Scan for the cell matching the given text and deliver its (X, Y) coordinate at center. 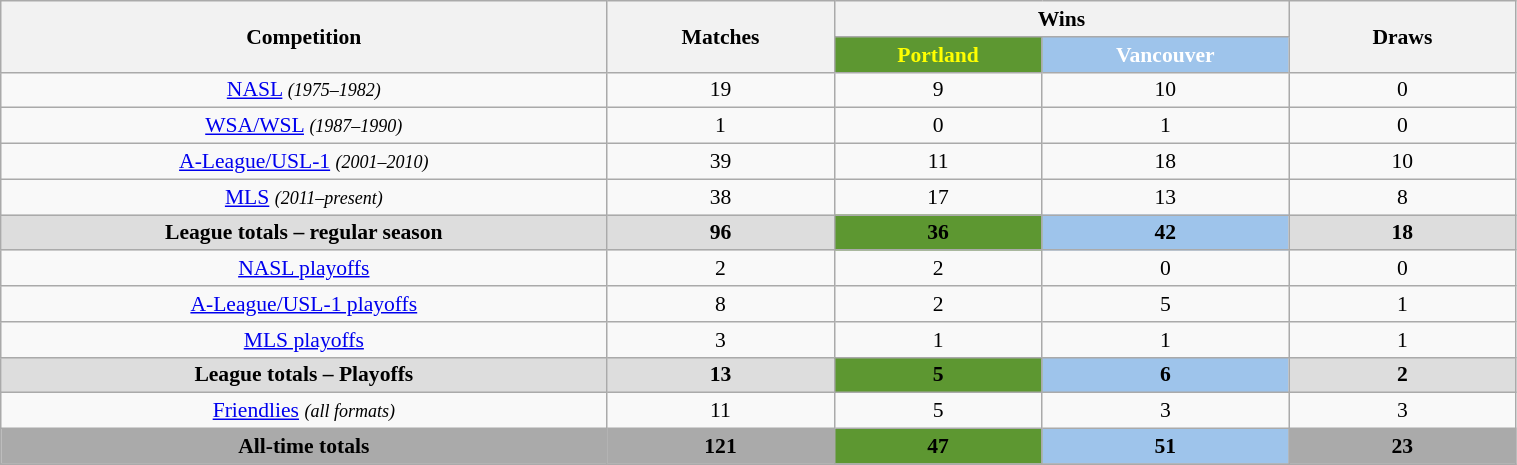
36 (938, 233)
MLS playoffs (304, 340)
121 (720, 447)
League totals – regular season (304, 233)
League totals – Playoffs (304, 375)
42 (1166, 233)
MLS (2011–present) (304, 197)
Vancouver (1166, 55)
Matches (720, 36)
Competition (304, 36)
Portland (938, 55)
NASL playoffs (304, 269)
47 (938, 447)
17 (938, 197)
96 (720, 233)
51 (1166, 447)
A-League/USL-1 (2001–2010) (304, 162)
A-League/USL-1 playoffs (304, 304)
NASL (1975–1982) (304, 90)
9 (938, 90)
38 (720, 197)
19 (720, 90)
All-time totals (304, 447)
Wins (1062, 19)
WSA/WSL (1987–1990) (304, 126)
6 (1166, 375)
Friendlies (all formats) (304, 411)
Draws (1402, 36)
23 (1402, 447)
39 (720, 162)
